Detect which cell encompasses the target text, then output its (X, Y) center coordinate. 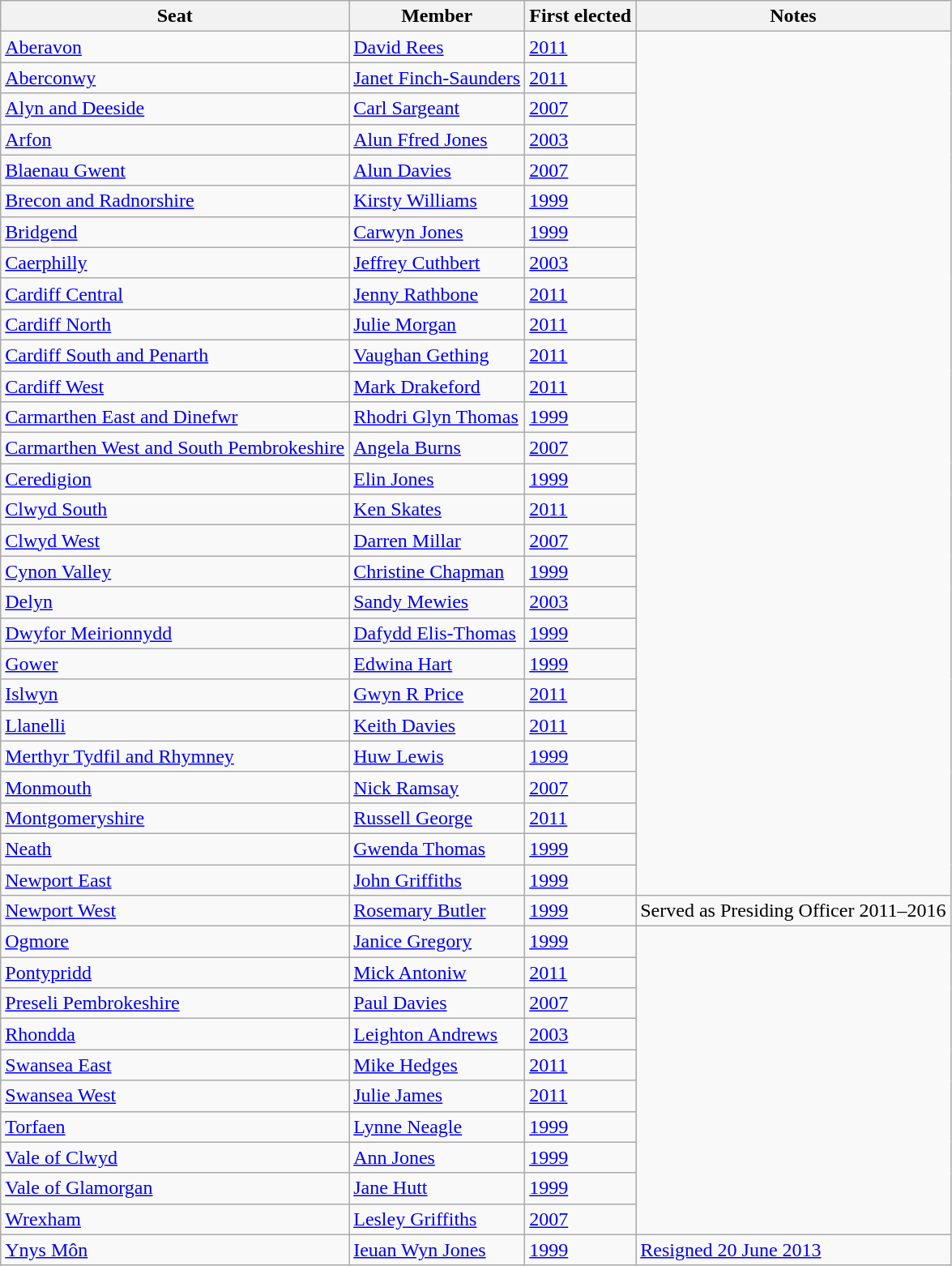
Dwyfor Meirionnydd (175, 633)
Rosemary Butler (438, 911)
Arfon (175, 139)
Member (438, 16)
Llanelli (175, 725)
Delyn (175, 602)
Swansea West (175, 1096)
Jane Hutt (438, 1188)
Ynys Môn (175, 1250)
Carwyn Jones (438, 232)
Ieuan Wyn Jones (438, 1250)
Caerphilly (175, 263)
Merthyr Tydfil and Rhymney (175, 756)
Neath (175, 849)
Elin Jones (438, 479)
Mark Drakeford (438, 387)
Swansea East (175, 1065)
Dafydd Elis-Thomas (438, 633)
Carmarthen West and South Pembrokeshire (175, 448)
Ann Jones (438, 1157)
Wrexham (175, 1219)
Monmouth (175, 787)
Pontypridd (175, 973)
Rhondda (175, 1034)
Mick Antoniw (438, 973)
Alun Davies (438, 170)
Julie Morgan (438, 324)
Ken Skates (438, 510)
Nick Ramsay (438, 787)
Carl Sargeant (438, 109)
Alun Ffred Jones (438, 139)
Gwenda Thomas (438, 849)
David Rees (438, 47)
Cardiff Central (175, 293)
Cardiff North (175, 324)
Gower (175, 664)
Aberconwy (175, 78)
Christine Chapman (438, 571)
John Griffiths (438, 879)
Cardiff West (175, 387)
Clwyd South (175, 510)
Torfaen (175, 1127)
Vale of Glamorgan (175, 1188)
Gwyn R Price (438, 695)
Sandy Mewies (438, 602)
Ceredigion (175, 479)
Newport West (175, 911)
First elected (580, 16)
Janet Finch-Saunders (438, 78)
Newport East (175, 879)
Blaenau Gwent (175, 170)
Islwyn (175, 695)
Alyn and Deeside (175, 109)
Notes (793, 16)
Aberavon (175, 47)
Resigned 20 June 2013 (793, 1250)
Ogmore (175, 942)
Seat (175, 16)
Preseli Pembrokeshire (175, 1003)
Edwina Hart (438, 664)
Cardiff South and Penarth (175, 355)
Julie James (438, 1096)
Lesley Griffiths (438, 1219)
Carmarthen East and Dinefwr (175, 417)
Rhodri Glyn Thomas (438, 417)
Clwyd West (175, 541)
Leighton Andrews (438, 1034)
Jenny Rathbone (438, 293)
Brecon and Radnorshire (175, 201)
Huw Lewis (438, 756)
Served as Presiding Officer 2011–2016 (793, 911)
Darren Millar (438, 541)
Cynon Valley (175, 571)
Vaughan Gething (438, 355)
Vale of Clwyd (175, 1157)
Mike Hedges (438, 1065)
Paul Davies (438, 1003)
Jeffrey Cuthbert (438, 263)
Lynne Neagle (438, 1127)
Montgomeryshire (175, 818)
Bridgend (175, 232)
Kirsty Williams (438, 201)
Angela Burns (438, 448)
Russell George (438, 818)
Keith Davies (438, 725)
Janice Gregory (438, 942)
